Detect which cell encompasses the target text, then output its (x, y) center coordinate. 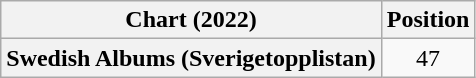
Chart (2022) (191, 20)
47 (428, 58)
Swedish Albums (Sverigetopplistan) (191, 58)
Position (428, 20)
